Find where the given text appears and provide that cell's center as (x, y) coordinate. 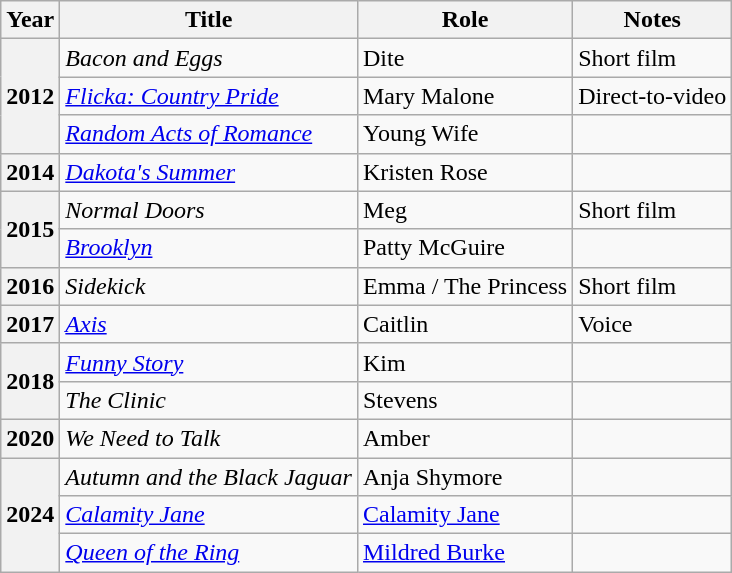
Meg (464, 210)
Random Acts of Romance (209, 134)
Bacon and Eggs (209, 58)
2012 (30, 96)
Sidekick (209, 286)
2015 (30, 229)
2016 (30, 286)
Brooklyn (209, 248)
Dite (464, 58)
We Need to Talk (209, 438)
Axis (209, 324)
Kristen Rose (464, 172)
Funny Story (209, 362)
2024 (30, 515)
Anja Shymore (464, 477)
Autumn and the Black Jaguar (209, 477)
The Clinic (209, 400)
Voice (652, 324)
Dakota's Summer (209, 172)
2018 (30, 381)
Queen of the Ring (209, 553)
Caitlin (464, 324)
2020 (30, 438)
Emma / The Princess (464, 286)
Stevens (464, 400)
Mildred Burke (464, 553)
Patty McGuire (464, 248)
Flicka: Country Pride (209, 96)
2017 (30, 324)
Notes (652, 20)
Direct-to-video (652, 96)
Normal Doors (209, 210)
Amber (464, 438)
Mary Malone (464, 96)
Young Wife (464, 134)
Kim (464, 362)
Title (209, 20)
Year (30, 20)
2014 (30, 172)
Role (464, 20)
